Return the [X, Y] coordinate for the center point of the cell that contains the specified text.  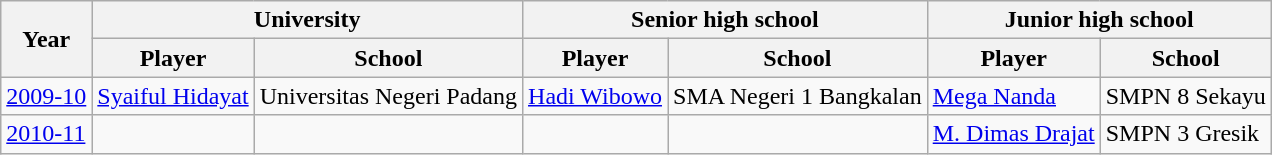
Year [46, 39]
Syaiful Hidayat [173, 96]
SMA Negeri 1 Bangkalan [798, 96]
SMPN 3 Gresik [1186, 134]
Senior high school [726, 20]
2009-10 [46, 96]
University [308, 20]
Junior high school [1099, 20]
M. Dimas Drajat [1014, 134]
SMPN 8 Sekayu [1186, 96]
Universitas Negeri Padang [388, 96]
2010-11 [46, 134]
Hadi Wibowo [596, 96]
Mega Nanda [1014, 96]
